Capture the cell that displays the provided text and extract its (x, y) central coordinate. 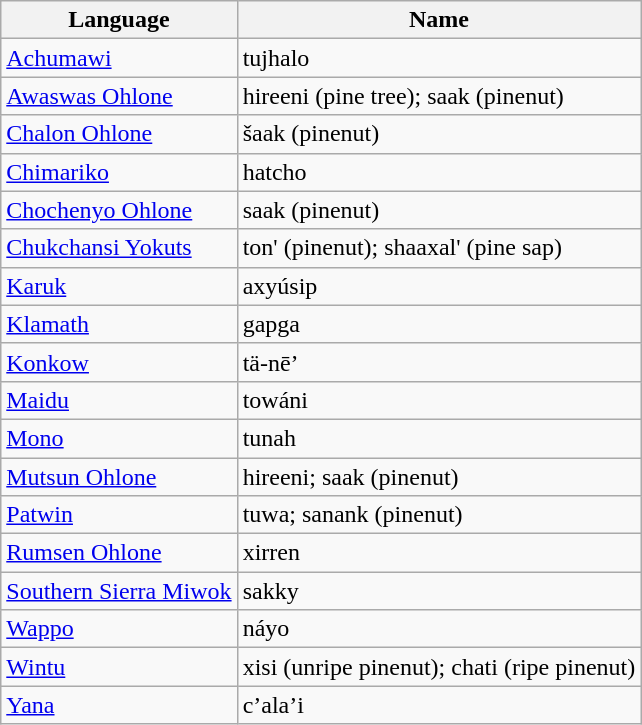
xisi (unripe pinenut); chati (ripe pinenut) (439, 667)
Mutsun Ohlone (119, 477)
tuwa; sanank (pinenut) (439, 515)
towáni (439, 400)
sakky (439, 591)
hatcho (439, 172)
xirren (439, 553)
Awaswas Ohlone (119, 96)
Chimariko (119, 172)
tä-nē’ (439, 362)
Konkow (119, 362)
Southern Sierra Miwok (119, 591)
Wappo (119, 629)
ton' (pinenut); shaaxal' (pine sap) (439, 248)
Rumsen Ohlone (119, 553)
Achumawi (119, 58)
Name (439, 20)
Chochenyo Ohlone (119, 210)
saak (pinenut) (439, 210)
Karuk (119, 286)
Patwin (119, 515)
hireeni; saak (pinenut) (439, 477)
šaak (pinenut) (439, 134)
hireeni (pine tree); saak (pinenut) (439, 96)
Maidu (119, 400)
tunah (439, 438)
Language (119, 20)
Wintu (119, 667)
c’ala’i (439, 705)
gapga (439, 324)
tujhalo (439, 58)
axyúsip (439, 286)
Chalon Ohlone (119, 134)
Yana (119, 705)
Chukchansi Yokuts (119, 248)
Klamath (119, 324)
Mono (119, 438)
náyo (439, 629)
